Pinpoint the cell where the given text exists, returning its (X, Y) midpoint coordinate. 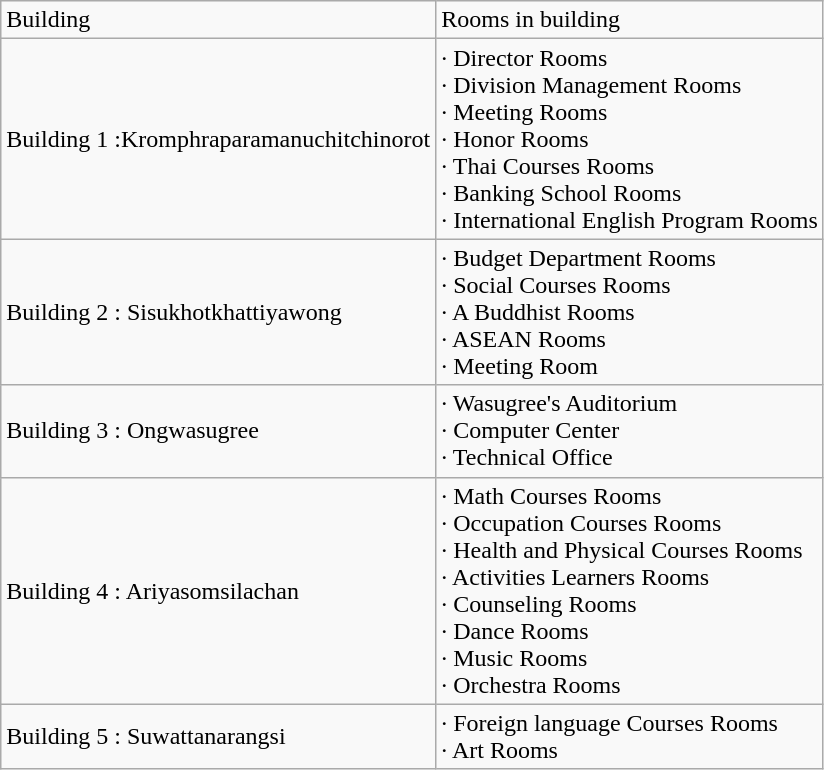
Building 5 : Suwattanarangsi (218, 736)
Building 2 : Sisukhotkhattiyawong (218, 312)
Building 4 : Ariyasomsilachan (218, 590)
Building 3 : Ongwasugree (218, 431)
Building (218, 20)
· Budget Department Rooms· Social Courses Rooms· A Buddhist Rooms· ASEAN Rooms· Meeting Room (630, 312)
Building 1 :Kromphraparamanuchitchinorot (218, 139)
· Wasugree's Auditorium· Computer Center· Technical Office (630, 431)
Rooms in building (630, 20)
· Foreign language Courses Rooms· Art Rooms (630, 736)
